Return (X, Y) of the center of cell containing provided text 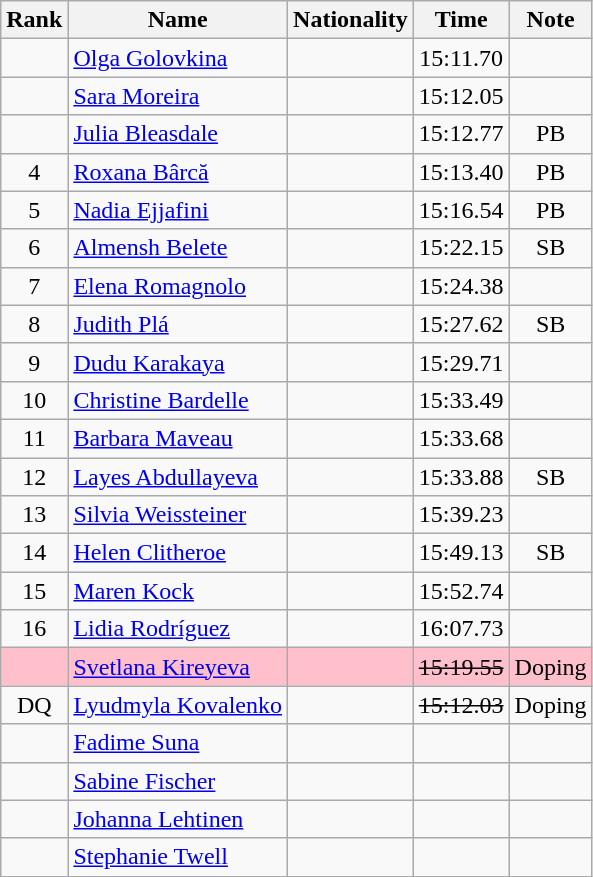
13 (34, 515)
Sara Moreira (178, 96)
15:19.55 (461, 667)
10 (34, 400)
8 (34, 324)
16 (34, 629)
Nadia Ejjafini (178, 210)
DQ (34, 705)
Julia Bleasdale (178, 134)
Nationality (351, 20)
15:11.70 (461, 58)
12 (34, 477)
15:12.77 (461, 134)
Name (178, 20)
15:12.03 (461, 705)
Stephanie Twell (178, 857)
15:12.05 (461, 96)
15:29.71 (461, 362)
16:07.73 (461, 629)
15:49.13 (461, 553)
14 (34, 553)
Svetlana Kireyeva (178, 667)
Lidia Rodríguez (178, 629)
5 (34, 210)
15:33.68 (461, 438)
9 (34, 362)
Dudu Karakaya (178, 362)
7 (34, 286)
11 (34, 438)
Layes Abdullayeva (178, 477)
Rank (34, 20)
4 (34, 172)
Johanna Lehtinen (178, 819)
15:22.15 (461, 248)
Christine Bardelle (178, 400)
15:16.54 (461, 210)
Maren Kock (178, 591)
15:52.74 (461, 591)
Time (461, 20)
Roxana Bârcă (178, 172)
Almensh Belete (178, 248)
15:39.23 (461, 515)
Sabine Fischer (178, 781)
Olga Golovkina (178, 58)
Judith Plá (178, 324)
15 (34, 591)
15:24.38 (461, 286)
15:13.40 (461, 172)
Helen Clitheroe (178, 553)
15:33.88 (461, 477)
Silvia Weissteiner (178, 515)
15:33.49 (461, 400)
Fadime Suna (178, 743)
Barbara Maveau (178, 438)
6 (34, 248)
Lyudmyla Kovalenko (178, 705)
Elena Romagnolo (178, 286)
15:27.62 (461, 324)
Note (550, 20)
